Pinpoint the cell where the given text exists, returning its (X, Y) midpoint coordinate. 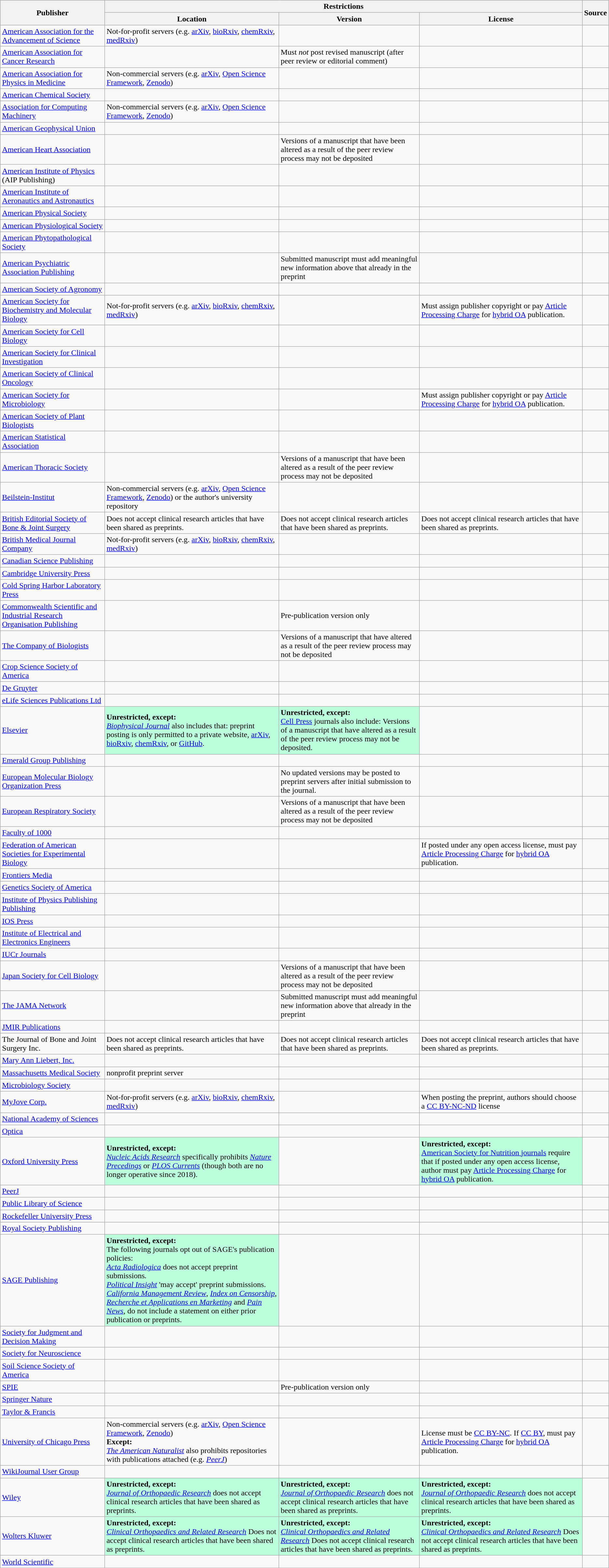
Beilstein-Institut (53, 497)
British Editorial Society of Bone & Joint Surgery (53, 523)
Elsevier (53, 730)
Source (595, 13)
Location (192, 19)
Must not post revised manuscript (after peer review or editorial comment) (349, 57)
American Geophysical Union (53, 128)
The Company of Biologists (53, 646)
Frontiers Media (53, 875)
Publisher (53, 13)
Crop Science Society of America (53, 671)
Soil Science Society of America (53, 1370)
American Phytopathological Society (53, 242)
Royal Society Publishing (53, 1228)
MyJove Corp. (53, 1102)
Commonwealth Scientific and Industrial Research Organisation Publishing (53, 616)
nonprofit preprint server (192, 1073)
American Society for Cell Biology (53, 336)
When posting the preprint, authors should choose a CC BY-NC-ND license (501, 1102)
Society for Neuroscience (53, 1353)
The JAMA Network (53, 1006)
American Institute of Physics (AIP Publishing) (53, 175)
Faculty of 1000 (53, 833)
Cold Spring Harbor Laboratory Press (53, 590)
Optica (53, 1131)
American Physical Society (53, 213)
American Thoracic Society (53, 467)
SAGE Publishing (53, 1280)
American Society of Agronomy (53, 289)
American Physiological Society (53, 226)
Institute of Electrical and Electronics Engineers (53, 938)
World Scientific (53, 1561)
Restrictions (344, 7)
American Heart Association (53, 149)
National Academy of Sciences (53, 1119)
Association for Computing Machinery (53, 111)
American Society for Biochemistry and Molecular Biology (53, 310)
American Chemical Society (53, 95)
eLife Sciences Publications Ltd (53, 700)
Microbiology Society (53, 1085)
JMIR Publications (53, 1027)
WikiJournal User Group (53, 1472)
No updated versions may be posted to preprint servers after initial submission to the journal. (349, 781)
Canadian Science Publishing (53, 561)
Springer Nature (53, 1399)
Public Library of Science (53, 1203)
IOS Press (53, 921)
European Respiratory Society (53, 811)
Institute of Physics Publishing Publishing (53, 904)
American Association for the Advancement of Science (53, 36)
The Journal of Bone and Joint Surgery Inc. (53, 1044)
Wiley (53, 1497)
British Medical Journal Company (53, 544)
Emerald Group Publishing (53, 760)
Cambridge University Press (53, 573)
American Society for Microbiology (53, 399)
Versions of a manuscript that have altered as a result of the peer review process may not be deposited (349, 646)
Massachusetts Medical Society (53, 1073)
If posted under any open access license, must pay Article Processing Charge for hybrid OA publication. (501, 854)
American Society of Clinical Oncology (53, 378)
Rockefeller University Press (53, 1216)
American Psychiatric Association Publishing (53, 268)
License must be CC BY-NC. If CC BY, must pay Article Processing Charge for hybrid OA publication. (501, 1442)
American Association for Cancer Research (53, 57)
SPIE (53, 1387)
European Molecular Biology Organization Press (53, 781)
University of Chicago Press (53, 1442)
American Society for Clinical Investigation (53, 357)
Wolters Kluwer (53, 1536)
License (501, 19)
De Gruyter (53, 688)
American Institute of Aeronautics and Astronautics (53, 196)
Version (349, 19)
Non-commercial servers (e.g. arXiv, Open Science Framework, Zenodo) or the author's university repository (192, 497)
Genetics Society of America (53, 887)
Taylor & Francis (53, 1412)
Japan Society for Cell Biology (53, 976)
PeerJ (53, 1191)
Society for Judgment and Decision Making (53, 1337)
Oxford University Press (53, 1161)
American Association for Physics in Medicine (53, 78)
American Society of Plant Biologists (53, 421)
Mary Ann Liebert, Inc. (53, 1060)
IUCr Journals (53, 955)
American Statistical Association (53, 441)
Federation of American Societies for Experimental Biology (53, 854)
